Capture the cell that displays the provided text and extract its [X, Y] central coordinate. 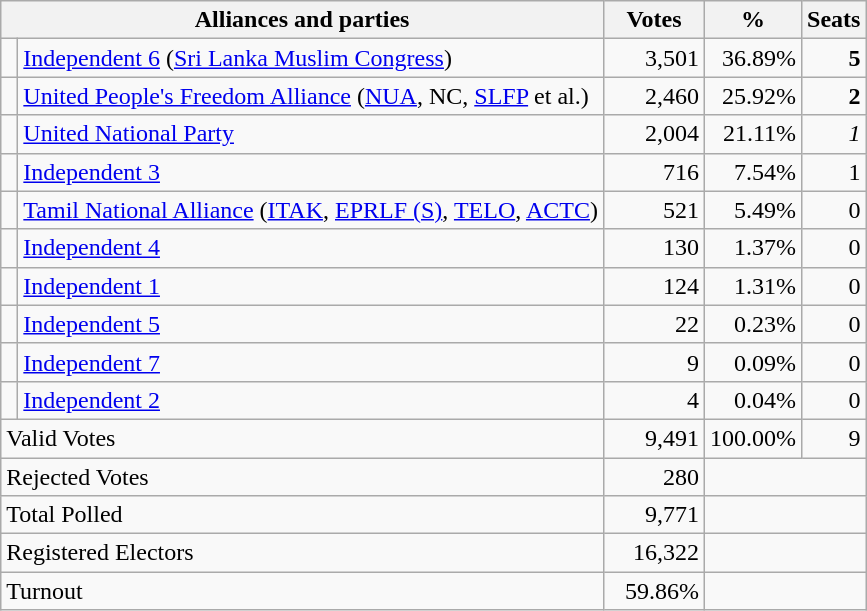
9,491 [654, 438]
Alliances and parties [302, 20]
25.92% [754, 96]
United People's Freedom Alliance (NUA, NC, SLFP et al.) [311, 96]
Seats [834, 20]
1.31% [754, 286]
2,004 [654, 134]
0.23% [754, 324]
Tamil National Alliance (ITAK, EPRLF (S), TELO, ACTC) [311, 210]
9,771 [654, 515]
Independent 1 [311, 286]
21.11% [754, 134]
100.00% [754, 438]
124 [654, 286]
Independent 5 [311, 324]
130 [654, 248]
4 [654, 400]
0.09% [754, 362]
Valid Votes [302, 438]
Independent 2 [311, 400]
59.86% [654, 591]
Rejected Votes [302, 477]
7.54% [754, 172]
3,501 [654, 58]
% [754, 20]
Total Polled [302, 515]
Registered Electors [302, 553]
Independent 4 [311, 248]
Independent 7 [311, 362]
1.37% [754, 248]
36.89% [754, 58]
United National Party [311, 134]
2 [834, 96]
521 [654, 210]
Turnout [302, 591]
0.04% [754, 400]
5 [834, 58]
16,322 [654, 553]
280 [654, 477]
5.49% [754, 210]
22 [654, 324]
Independent 6 (Sri Lanka Muslim Congress) [311, 58]
2,460 [654, 96]
716 [654, 172]
Independent 3 [311, 172]
Votes [654, 20]
